Identify which cell holds the provided text, then report its (x, y) central coordinate. 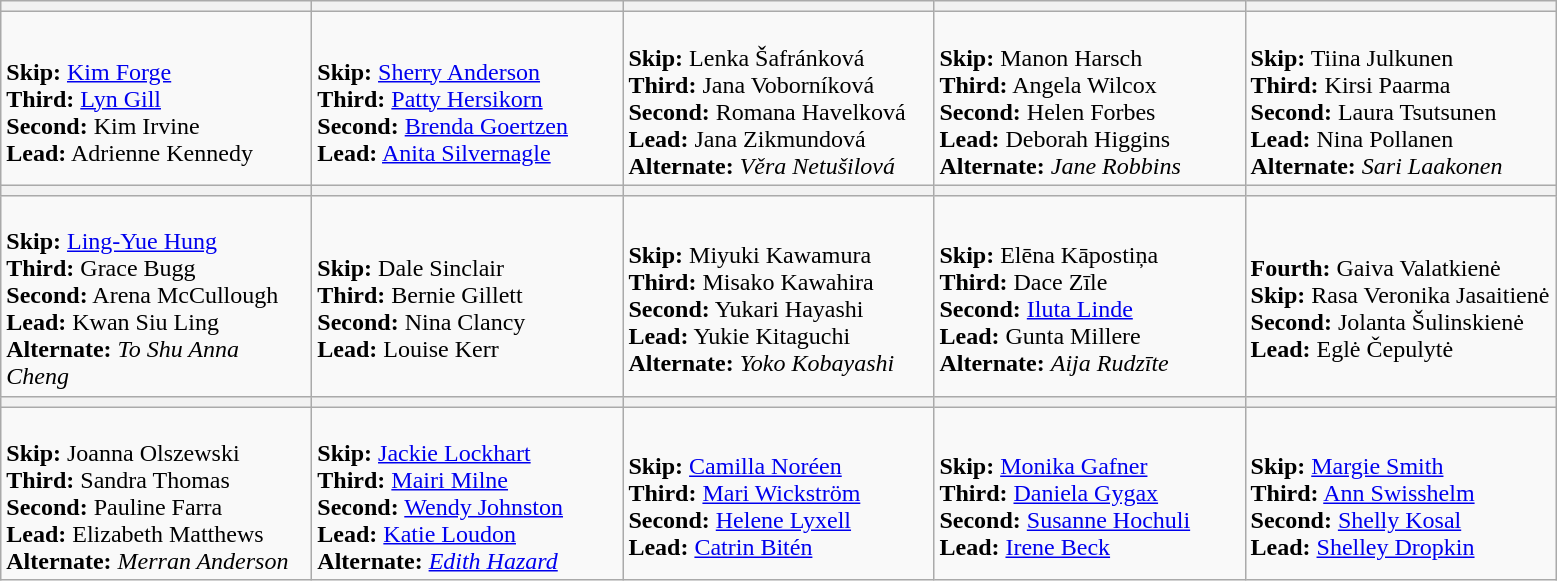
Skip: Manon Harsch Third: Angela Wilcox Second: Helen Forbes Lead: Deborah Higgins Alternate: Jane Robbins (1090, 98)
Skip: Ling-Yue Hung Third: Grace Bugg Second: Arena McCullough Lead: Kwan Siu Ling Alternate: To Shu Anna Cheng (156, 296)
Skip: Tiina Julkunen Third: Kirsi Paarma Second: Laura Tsutsunen Lead: Nina Pollanen Alternate: Sari Laakonen (1400, 98)
Skip: Jackie Lockhart Third: Mairi Milne Second: Wendy Johnston Lead: Katie Loudon Alternate: Edith Hazard (468, 494)
Skip: Dale Sinclair Third: Bernie Gillett Second: Nina Clancy Lead: Louise Kerr (468, 296)
Skip: Kim Forge Third: Lyn Gill Second: Kim Irvine Lead: Adrienne Kennedy (156, 98)
Fourth: Gaiva Valatkienė Skip: Rasa Veronika Jasaitienė Second: Jolanta Šulinskienė Lead: Eglė Čepulytė (1400, 296)
Skip: Monika Gafner Third: Daniela Gygax Second: Susanne Hochuli Lead: Irene Beck (1090, 494)
Skip: Miyuki Kawamura Third: Misako Kawahira Second: Yukari Hayashi Lead: Yukie Kitaguchi Alternate: Yoko Kobayashi (778, 296)
Skip: Lenka Šafránková Third: Jana Voborníková Second: Romana Havelková Lead: Jana Zikmundová Alternate: Věra Netušilová (778, 98)
Skip: Margie Smith Third: Ann Swisshelm Second: Shelly Kosal Lead: Shelley Dropkin (1400, 494)
Skip: Joanna Olszewski Third: Sandra Thomas Second: Pauline Farra Lead: Elizabeth Matthews Alternate: Merran Anderson (156, 494)
Skip: Camilla Noréen Third: Mari Wickström Second: Helene Lyxell Lead: Catrin Bitén (778, 494)
Skip: Sherry Anderson Third: Patty Hersikorn Second: Brenda Goertzen Lead: Anita Silvernagle (468, 98)
Skip: Elēna Kāpostiņa Third: Dace Zīle Second: Iluta Linde Lead: Gunta Millere Alternate: Aija Rudzīte (1090, 296)
